Scan for the cell matching the given text and deliver its [x, y] coordinate at center. 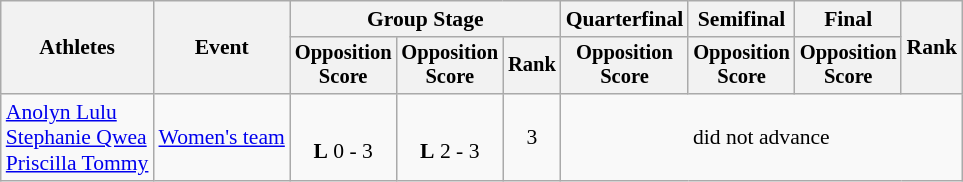
Event [221, 48]
Semifinal [742, 19]
did not advance [762, 138]
L 0 - 3 [344, 138]
3 [532, 138]
Group Stage [426, 19]
L 2 - 3 [450, 138]
Women's team [221, 138]
Quarterfinal [625, 19]
Athletes [78, 48]
Final [848, 19]
Anolyn LuluStephanie QweaPriscilla Tommy [78, 138]
